For the text-containing cell, return its midpoint in [X, Y] coordinate format. 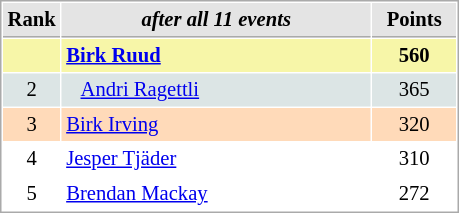
after all 11 events [216, 20]
Birk Irving [216, 124]
4 [32, 158]
272 [414, 194]
5 [32, 194]
320 [414, 124]
Rank [32, 20]
Brendan Mackay [216, 194]
2 [32, 90]
Points [414, 20]
Jesper Tjäder [216, 158]
Birk Ruud [216, 56]
560 [414, 56]
310 [414, 158]
3 [32, 124]
Andri Ragettli [216, 90]
365 [414, 90]
